Scan for the cell matching the given text and deliver its (X, Y) coordinate at center. 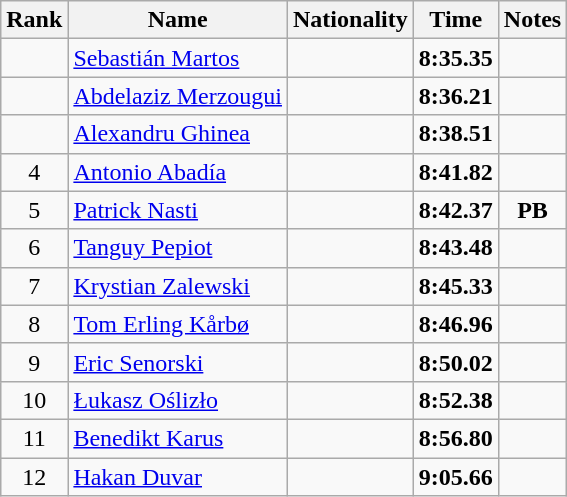
8:38.51 (456, 134)
Name (178, 20)
Hakan Duvar (178, 477)
PB (532, 210)
4 (34, 172)
Eric Senorski (178, 362)
8:35.35 (456, 58)
8:36.21 (456, 96)
9 (34, 362)
Rank (34, 20)
Łukasz Oślizło (178, 400)
11 (34, 438)
6 (34, 248)
Antonio Abadía (178, 172)
8:41.82 (456, 172)
5 (34, 210)
Abdelaziz Merzougui (178, 96)
Sebastián Martos (178, 58)
12 (34, 477)
Krystian Zalewski (178, 286)
8:50.02 (456, 362)
Tanguy Pepiot (178, 248)
8:46.96 (456, 324)
10 (34, 400)
8:52.38 (456, 400)
7 (34, 286)
8:43.48 (456, 248)
8:56.80 (456, 438)
Nationality (351, 20)
Time (456, 20)
Notes (532, 20)
8:42.37 (456, 210)
8 (34, 324)
Benedikt Karus (178, 438)
8:45.33 (456, 286)
9:05.66 (456, 477)
Alexandru Ghinea (178, 134)
Patrick Nasti (178, 210)
Tom Erling Kårbø (178, 324)
